Output the (x, y) coordinate of the center of the cell containing the given text.  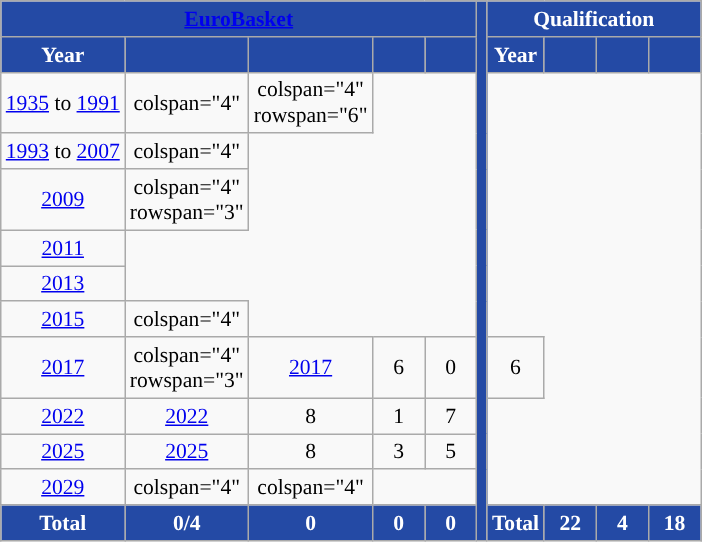
2015 (63, 320)
2011 (63, 248)
1993 to 2007 (63, 152)
2013 (63, 284)
22 (570, 523)
3 (398, 452)
EuroBasket (239, 19)
4 (622, 523)
0/4 (187, 523)
colspan="4" rowspan="6" (311, 102)
Qualification (594, 19)
18 (674, 523)
2009 (63, 200)
2029 (63, 488)
1935 to 1991 (63, 102)
1 (398, 416)
5 (451, 452)
7 (451, 416)
